Capture the cell that displays the provided text and extract its [x, y] central coordinate. 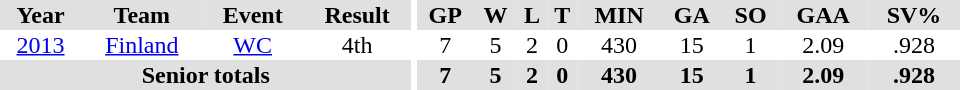
SO [751, 15]
MIN [618, 15]
L [532, 15]
W [496, 15]
Result [358, 15]
Finland [142, 45]
GAA [823, 15]
GP [445, 15]
SV% [914, 15]
Event [253, 15]
4th [358, 45]
T [562, 15]
Senior totals [206, 75]
GA [692, 15]
2013 [40, 45]
Year [40, 15]
Team [142, 15]
WC [253, 45]
